Output the [x, y] coordinate of the center of the cell containing the given text.  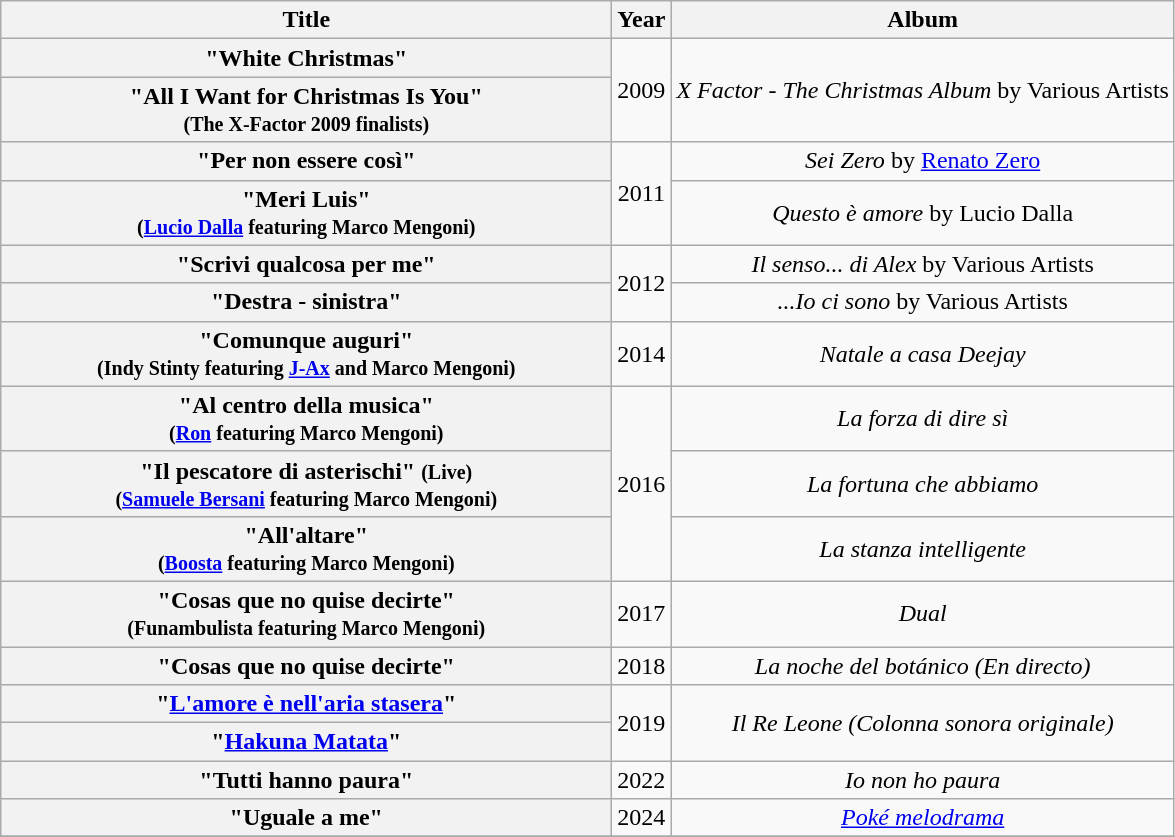
"Meri Luis"(Lucio Dalla featuring Marco Mengoni) [306, 212]
"Comunque auguri"(Indy Stinty featuring J-Ax and Marco Mengoni) [306, 354]
Il Re Leone (Colonna sonora originale) [923, 723]
2017 [642, 614]
2012 [642, 283]
"Per non essere così" [306, 161]
2009 [642, 90]
Natale a casa Deejay [923, 354]
Dual [923, 614]
"White Christmas" [306, 58]
2014 [642, 354]
Questo è amore by Lucio Dalla [923, 212]
"Tutti hanno paura" [306, 780]
Io non ho paura [923, 780]
"Hakuna Matata" [306, 742]
Il senso... di Alex by Various Artists [923, 264]
"Al centro della musica"(Ron featuring Marco Mengoni) [306, 418]
La fortuna che abbiamo [923, 484]
Title [306, 20]
Album [923, 20]
"Cosas que no quise decirte"(Funambulista featuring Marco Mengoni) [306, 614]
"All I Want for Christmas Is You"(The X-Factor 2009 finalists) [306, 110]
Poké melodrama [923, 818]
La noche del botánico (En directo) [923, 665]
"Cosas que no quise decirte" [306, 665]
"Il pescatore di asterischi" (Live)(Samuele Bersani featuring Marco Mengoni) [306, 484]
2016 [642, 484]
2018 [642, 665]
Sei Zero by Renato Zero [923, 161]
"All'altare"(Boosta featuring Marco Mengoni) [306, 548]
"Scrivi qualcosa per me" [306, 264]
"L'amore è nell'aria stasera" [306, 704]
Year [642, 20]
2011 [642, 194]
2022 [642, 780]
"Uguale a me" [306, 818]
2024 [642, 818]
...Io ci sono by Various Artists [923, 302]
La forza di dire sì [923, 418]
X Factor - The Christmas Album by Various Artists [923, 90]
2019 [642, 723]
"Destra - sinistra" [306, 302]
La stanza intelligente [923, 548]
